Pinpoint the cell where the given text exists, returning its [x, y] midpoint coordinate. 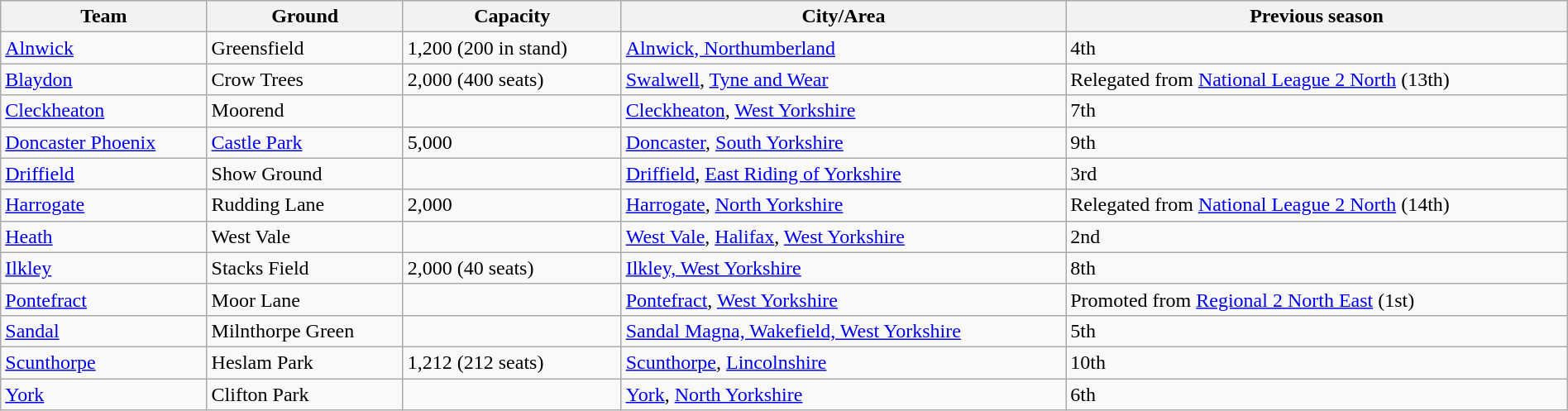
Driffield, East Riding of Yorkshire [844, 174]
Previous season [1317, 17]
7th [1317, 111]
Sandal [104, 331]
Crow Trees [304, 79]
2,000 [512, 205]
5th [1317, 331]
Moorend [304, 111]
Castle Park [304, 142]
Show Ground [304, 174]
Promoted from Regional 2 North East (1st) [1317, 299]
Alnwick [104, 48]
Relegated from National League 2 North (14th) [1317, 205]
Ilkley [104, 268]
Pontefract [104, 299]
Heath [104, 237]
Harrogate [104, 205]
Doncaster, South Yorkshire [844, 142]
Sandal Magna, Wakefield, West Yorkshire [844, 331]
Relegated from National League 2 North (13th) [1317, 79]
Moor Lane [304, 299]
Greensfield [304, 48]
Swalwell, Tyne and Wear [844, 79]
1,200 (200 in stand) [512, 48]
Heslam Park [304, 362]
City/Area [844, 17]
1,212 (212 seats) [512, 362]
Blaydon [104, 79]
6th [1317, 394]
Harrogate, North Yorkshire [844, 205]
Cleckheaton [104, 111]
10th [1317, 362]
York, North Yorkshire [844, 394]
2,000 (40 seats) [512, 268]
Scunthorpe, Lincolnshire [844, 362]
8th [1317, 268]
Ilkley, West Yorkshire [844, 268]
West Vale, Halifax, West Yorkshire [844, 237]
2,000 (400 seats) [512, 79]
3rd [1317, 174]
West Vale [304, 237]
York [104, 394]
Pontefract, West Yorkshire [844, 299]
Rudding Lane [304, 205]
Stacks Field [304, 268]
Team [104, 17]
Milnthorpe Green [304, 331]
Ground [304, 17]
Driffield [104, 174]
2nd [1317, 237]
Capacity [512, 17]
Clifton Park [304, 394]
Doncaster Phoenix [104, 142]
5,000 [512, 142]
Alnwick, Northumberland [844, 48]
4th [1317, 48]
Scunthorpe [104, 362]
Cleckheaton, West Yorkshire [844, 111]
9th [1317, 142]
